Output the [X, Y] coordinate of the center of the cell containing the given text.  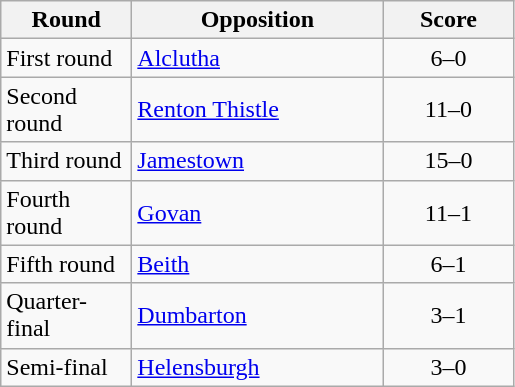
Second round [66, 110]
Jamestown [258, 161]
Round [66, 20]
11–1 [448, 212]
Renton Thistle [258, 110]
Quarter-final [66, 316]
3–0 [448, 367]
Dumbarton [258, 316]
Beith [258, 264]
Score [448, 20]
3–1 [448, 316]
Helensburgh [258, 367]
6–1 [448, 264]
Fifth round [66, 264]
Fourth round [66, 212]
11–0 [448, 110]
First round [66, 58]
Alclutha [258, 58]
Semi-final [66, 367]
6–0 [448, 58]
15–0 [448, 161]
Opposition [258, 20]
Govan [258, 212]
Third round [66, 161]
